Pinpoint the cell where the given text exists, returning its [x, y] midpoint coordinate. 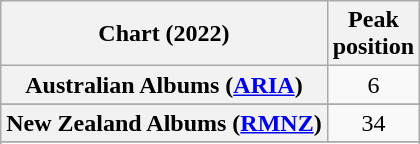
Chart (2022) [164, 34]
New Zealand Albums (RMNZ) [164, 123]
34 [373, 123]
Peakposition [373, 34]
Australian Albums (ARIA) [164, 85]
6 [373, 85]
